Capture the cell that displays the provided text and extract its [x, y] central coordinate. 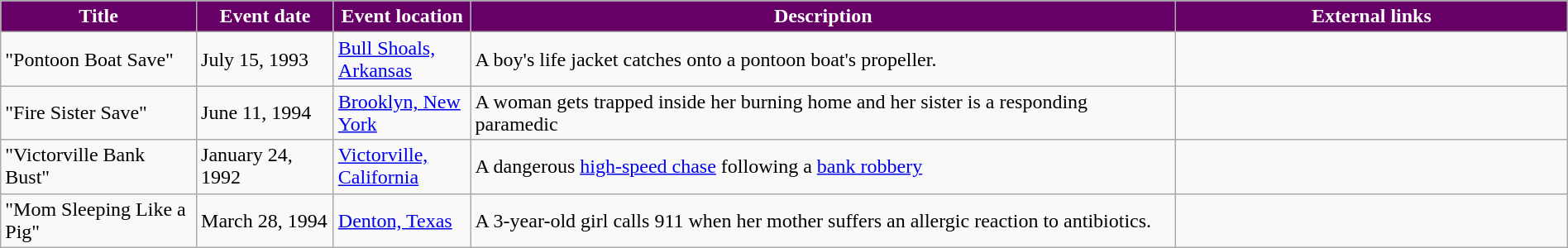
Title [99, 17]
Denton, Texas [402, 220]
June 11, 1994 [265, 112]
Description [824, 17]
Brooklyn, New York [402, 112]
A 3-year-old girl calls 911 when her mother suffers an allergic reaction to antibiotics. [824, 220]
Event date [265, 17]
"Victorville Bank Bust" [99, 167]
Event location [402, 17]
Bull Shoals, Arkansas [402, 60]
January 24, 1992 [265, 167]
"Mom Sleeping Like a Pig" [99, 220]
A woman gets trapped inside her burning home and her sister is a responding paramedic [824, 112]
"Fire Sister Save" [99, 112]
Victorville, California [402, 167]
July 15, 1993 [265, 60]
A dangerous high-speed chase following a bank robbery [824, 167]
March 28, 1994 [265, 220]
A boy's life jacket catches onto a pontoon boat's propeller. [824, 60]
"Pontoon Boat Save" [99, 60]
External links [1372, 17]
